Return [x, y] of the center of cell containing provided text 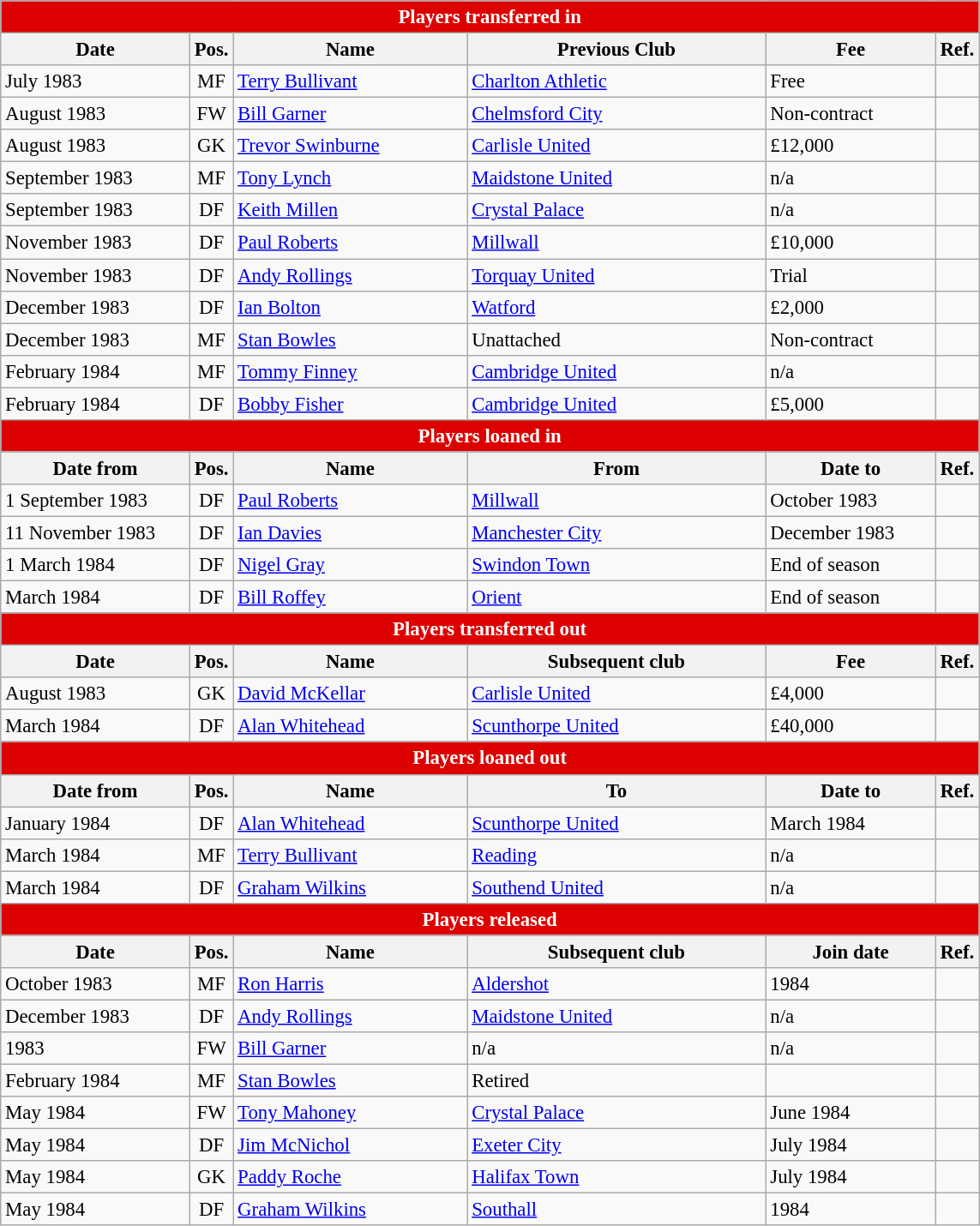
Bill Roffey [350, 598]
Join date [851, 952]
11 November 1983 [96, 532]
Nigel Gray [350, 565]
£12,000 [851, 146]
Trial [851, 275]
Previous Club [616, 50]
Players released [490, 920]
Manchester City [616, 532]
1 September 1983 [96, 501]
Swindon Town [616, 565]
Ian Davies [350, 532]
£4,000 [851, 694]
Tony Mahoney [350, 1113]
Players transferred out [490, 629]
Reading [616, 855]
1983 [96, 1049]
Southall [616, 1210]
July 1983 [96, 81]
Chelmsford City [616, 114]
Orient [616, 598]
Free [851, 81]
Torquay United [616, 275]
June 1984 [851, 1113]
David McKellar [350, 694]
1 March 1984 [96, 565]
Halifax Town [616, 1177]
Exeter City [616, 1145]
Unattached [616, 340]
£5,000 [851, 404]
January 1984 [96, 823]
Players transferred in [490, 17]
To [616, 790]
Bobby Fisher [350, 404]
£10,000 [851, 243]
Watford [616, 307]
From [616, 468]
Ian Bolton [350, 307]
£40,000 [851, 726]
Paddy Roche [350, 1177]
Southend United [616, 887]
Retired [616, 1081]
Charlton Athletic [616, 81]
Players loaned in [490, 436]
Jim McNichol [350, 1145]
£2,000 [851, 307]
Ron Harris [350, 984]
Trevor Swinburne [350, 146]
Tony Lynch [350, 178]
Keith Millen [350, 210]
Players loaned out [490, 759]
Aldershot [616, 984]
Tommy Finney [350, 371]
